Find where the given text appears and provide that cell's center as (X, Y) coordinate. 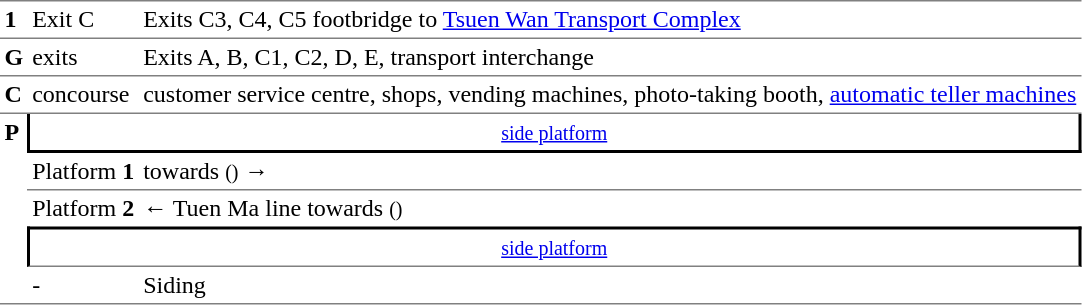
P (14, 209)
exits (84, 58)
1 (14, 20)
Exits A, B, C1, C2, D, E, transport interchange (610, 58)
Exit C (84, 20)
Exits C3, C4, C5 footbridge to Tsuen Wan Transport Complex (610, 20)
← Tuen Ma line towards () (610, 208)
- (84, 286)
concourse (84, 95)
G (14, 58)
Siding (610, 286)
Platform 1 (84, 172)
C (14, 95)
Platform 2 (84, 208)
customer service centre, shops, vending machines, photo-taking booth, automatic teller machines (610, 95)
towards () → (610, 172)
